Determine the (X, Y) coordinate at the center of the cell enclosing the given text.  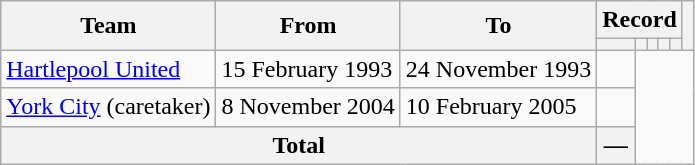
Record (640, 20)
York City (caretaker) (108, 107)
15 February 1993 (308, 69)
24 November 1993 (498, 69)
Total (299, 145)
8 November 2004 (308, 107)
To (498, 26)
10 February 2005 (498, 107)
— (616, 145)
From (308, 26)
Hartlepool United (108, 69)
Team (108, 26)
